Identify which cell holds the provided text, then report its (X, Y) central coordinate. 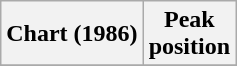
Chart (1986) (72, 34)
Peakposition (189, 34)
